Return (X, Y) of the center of cell containing provided text 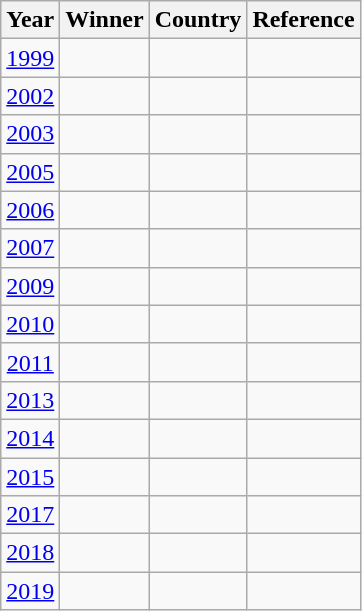
2002 (30, 96)
2015 (30, 477)
2014 (30, 438)
1999 (30, 58)
2009 (30, 286)
Year (30, 20)
2018 (30, 553)
2017 (30, 515)
2013 (30, 400)
2003 (30, 134)
2010 (30, 324)
2011 (30, 362)
2007 (30, 248)
2005 (30, 172)
Reference (304, 20)
Winner (104, 20)
Country (198, 20)
2006 (30, 210)
2019 (30, 591)
